For the text-containing cell, return its midpoint in [x, y] coordinate format. 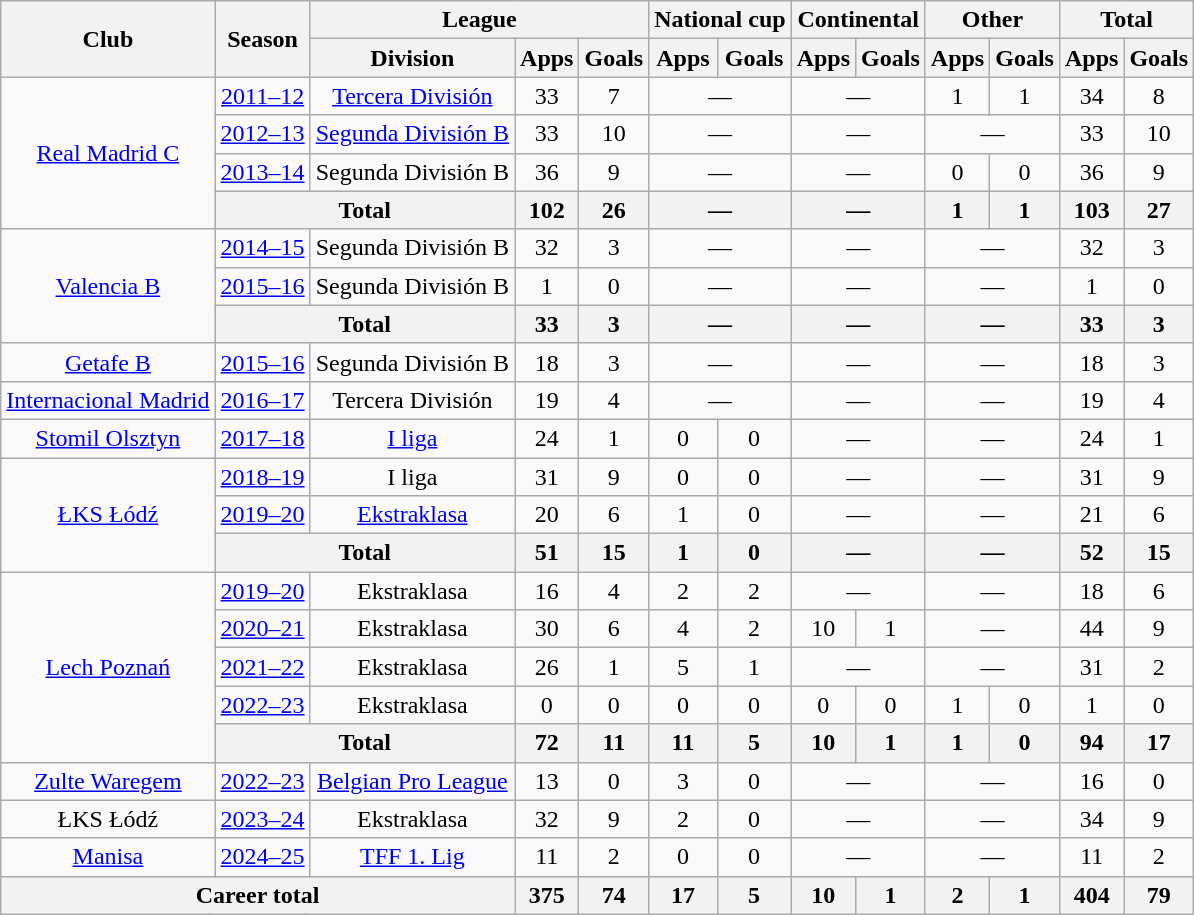
Zulte Waregem [108, 781]
2024–25 [262, 857]
2017–18 [262, 438]
Manisa [108, 857]
103 [1091, 210]
Belgian Pro League [412, 781]
Club [108, 39]
2020–21 [262, 629]
72 [547, 743]
Internacional Madrid [108, 400]
Stomil Olsztyn [108, 438]
102 [547, 210]
404 [1091, 895]
Other [992, 20]
2011–12 [262, 96]
2013–14 [262, 172]
2018–19 [262, 477]
51 [547, 553]
13 [547, 781]
Season [262, 39]
44 [1091, 629]
20 [547, 515]
2014–15 [262, 248]
8 [1159, 96]
94 [1091, 743]
Getafe B [108, 362]
52 [1091, 553]
30 [547, 629]
League [480, 20]
TFF 1. Lig [412, 857]
2021–22 [262, 667]
2016–17 [262, 400]
2012–13 [262, 134]
Real Madrid C [108, 153]
Career total [258, 895]
Division [412, 58]
74 [614, 895]
27 [1159, 210]
21 [1091, 515]
Continental [858, 20]
7 [614, 96]
375 [547, 895]
National cup [720, 20]
79 [1159, 895]
2023–24 [262, 819]
Lech Poznań [108, 667]
Valencia B [108, 286]
